Scan for the cell matching the given text and deliver its [x, y] coordinate at center. 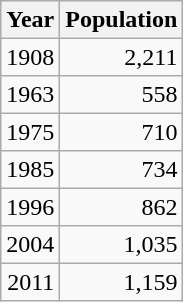
862 [122, 206]
734 [122, 170]
1,159 [122, 282]
1908 [30, 56]
1,035 [122, 244]
2004 [30, 244]
2,211 [122, 56]
558 [122, 94]
Population [122, 20]
1975 [30, 132]
1996 [30, 206]
1985 [30, 170]
1963 [30, 94]
2011 [30, 282]
710 [122, 132]
Year [30, 20]
